Find where the given text appears and provide that cell's center as (x, y) coordinate. 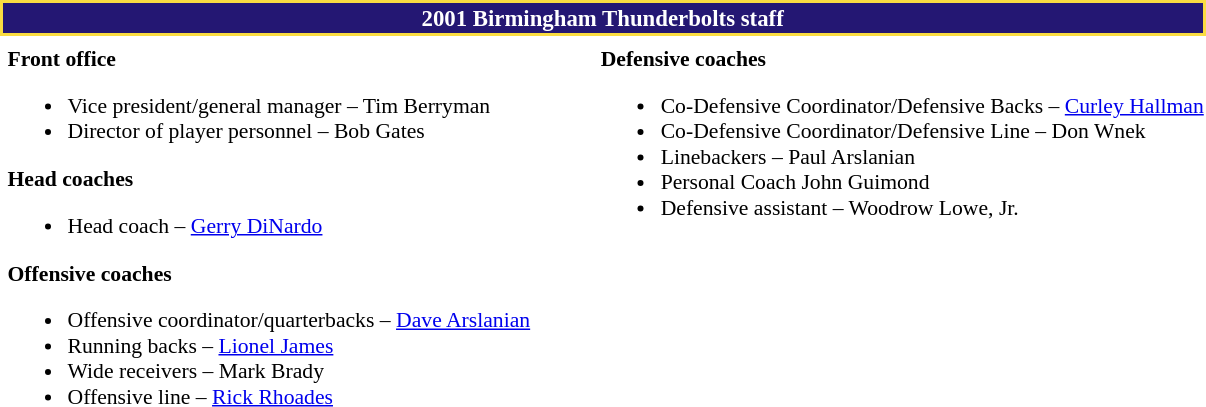
2001 Birmingham Thunderbolts staff (602, 18)
